For the text-containing cell, return its midpoint in (x, y) coordinate format. 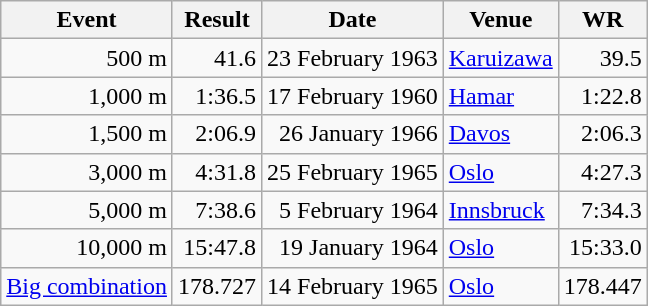
178.727 (216, 286)
2:06.9 (216, 134)
5,000 m (87, 210)
1,500 m (87, 134)
19 January 1964 (353, 248)
7:38.6 (216, 210)
10,000 m (87, 248)
26 January 1966 (353, 134)
39.5 (602, 58)
25 February 1965 (353, 172)
Karuizawa (500, 58)
15:47.8 (216, 248)
4:27.3 (602, 172)
Innsbruck (500, 210)
15:33.0 (602, 248)
1:36.5 (216, 96)
178.447 (602, 286)
5 February 1964 (353, 210)
17 February 1960 (353, 96)
500 m (87, 58)
2:06.3 (602, 134)
1,000 m (87, 96)
7:34.3 (602, 210)
Date (353, 20)
Hamar (500, 96)
14 February 1965 (353, 286)
4:31.8 (216, 172)
1:22.8 (602, 96)
Event (87, 20)
Venue (500, 20)
23 February 1963 (353, 58)
WR (602, 20)
41.6 (216, 58)
Big combination (87, 286)
Davos (500, 134)
3,000 m (87, 172)
Result (216, 20)
